Scan for the cell matching the given text and deliver its (X, Y) coordinate at center. 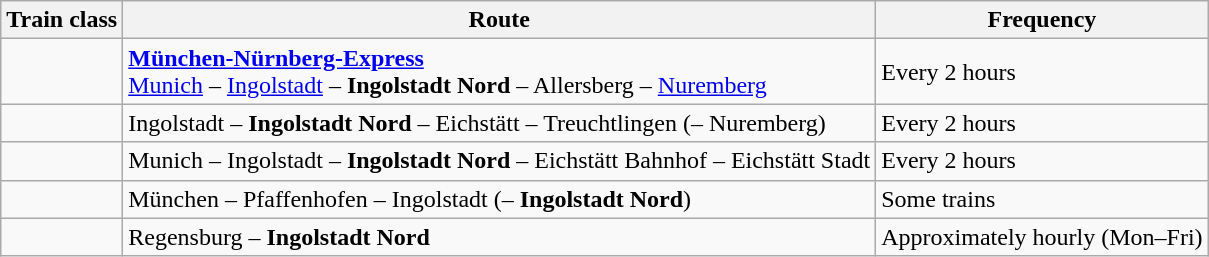
Ingolstadt – Ingolstadt Nord – Eichstätt – Treuchtlingen (– Nuremberg) (500, 123)
Frequency (1042, 20)
Train class (62, 20)
Munich – Ingolstadt – Ingolstadt Nord – Eichstätt Bahnhof – Eichstätt Stadt (500, 161)
München – Pfaffenhofen – Ingolstadt (– Ingolstadt Nord) (500, 199)
Some trains (1042, 199)
Regensburg – Ingolstadt Nord (500, 237)
München-Nürnberg-Express Munich – Ingolstadt – Ingolstadt Nord – Allersberg – Nuremberg (500, 72)
Route (500, 20)
Approximately hourly (Mon–Fri) (1042, 237)
